Search for the cell housing the specified text and yield its (X, Y) center coordinate. 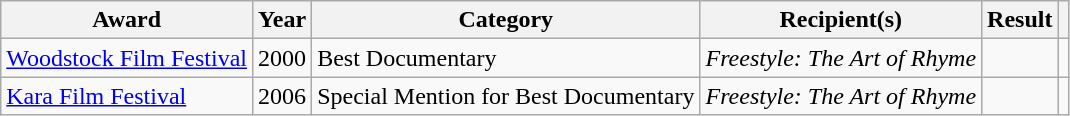
Category (506, 20)
Award (127, 20)
2000 (282, 58)
Result (1020, 20)
Kara Film Festival (127, 96)
Recipient(s) (841, 20)
2006 (282, 96)
Year (282, 20)
Woodstock Film Festival (127, 58)
Special Mention for Best Documentary (506, 96)
Best Documentary (506, 58)
